Output the (X, Y) coordinate of the center of the cell containing the given text.  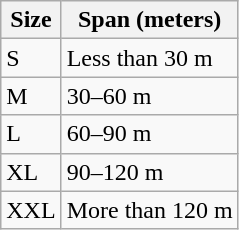
Less than 30 m (150, 58)
30–60 m (150, 96)
Span (meters) (150, 20)
XXL (31, 210)
Size (31, 20)
S (31, 58)
60–90 m (150, 134)
90–120 m (150, 172)
XL (31, 172)
More than 120 m (150, 210)
L (31, 134)
M (31, 96)
